Search for the cell housing the specified text and yield its [x, y] center coordinate. 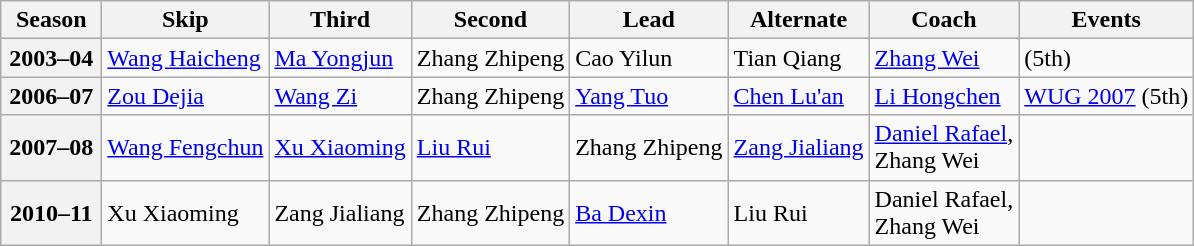
Second [490, 20]
Wang Zi [340, 96]
2003–04 [52, 58]
Li Hongchen [944, 96]
Yang Tuo [649, 96]
Ma Yongjun [340, 58]
Wang Fengchun [186, 148]
Zhang Wei [944, 58]
Ba Dexin [649, 212]
WUG 2007 (5th) [1106, 96]
Alternate [798, 20]
2010–11 [52, 212]
Season [52, 20]
Zou Dejia [186, 96]
Coach [944, 20]
2006–07 [52, 96]
Cao Yilun [649, 58]
Third [340, 20]
Lead [649, 20]
(5th) [1106, 58]
Skip [186, 20]
Chen Lu'an [798, 96]
Events [1106, 20]
2007–08 [52, 148]
Wang Haicheng [186, 58]
Tian Qiang [798, 58]
